Pinpoint the cell where the given text exists, returning its (X, Y) midpoint coordinate. 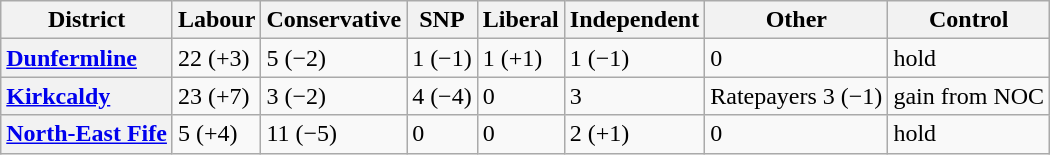
North-East Fife (87, 134)
Conservative (334, 20)
SNP (442, 20)
4 (−4) (442, 96)
3 (−2) (334, 96)
5 (+4) (216, 134)
Labour (216, 20)
1 (+1) (520, 58)
2 (+1) (634, 134)
11 (−5) (334, 134)
Other (796, 20)
Liberal (520, 20)
Dunfermline (87, 58)
Control (969, 20)
Independent (634, 20)
23 (+7) (216, 96)
3 (634, 96)
District (87, 20)
5 (−2) (334, 58)
Ratepayers 3 (−1) (796, 96)
Kirkcaldy (87, 96)
gain from NOC (969, 96)
22 (+3) (216, 58)
